Pinpoint the cell where the given text exists, returning its [X, Y] midpoint coordinate. 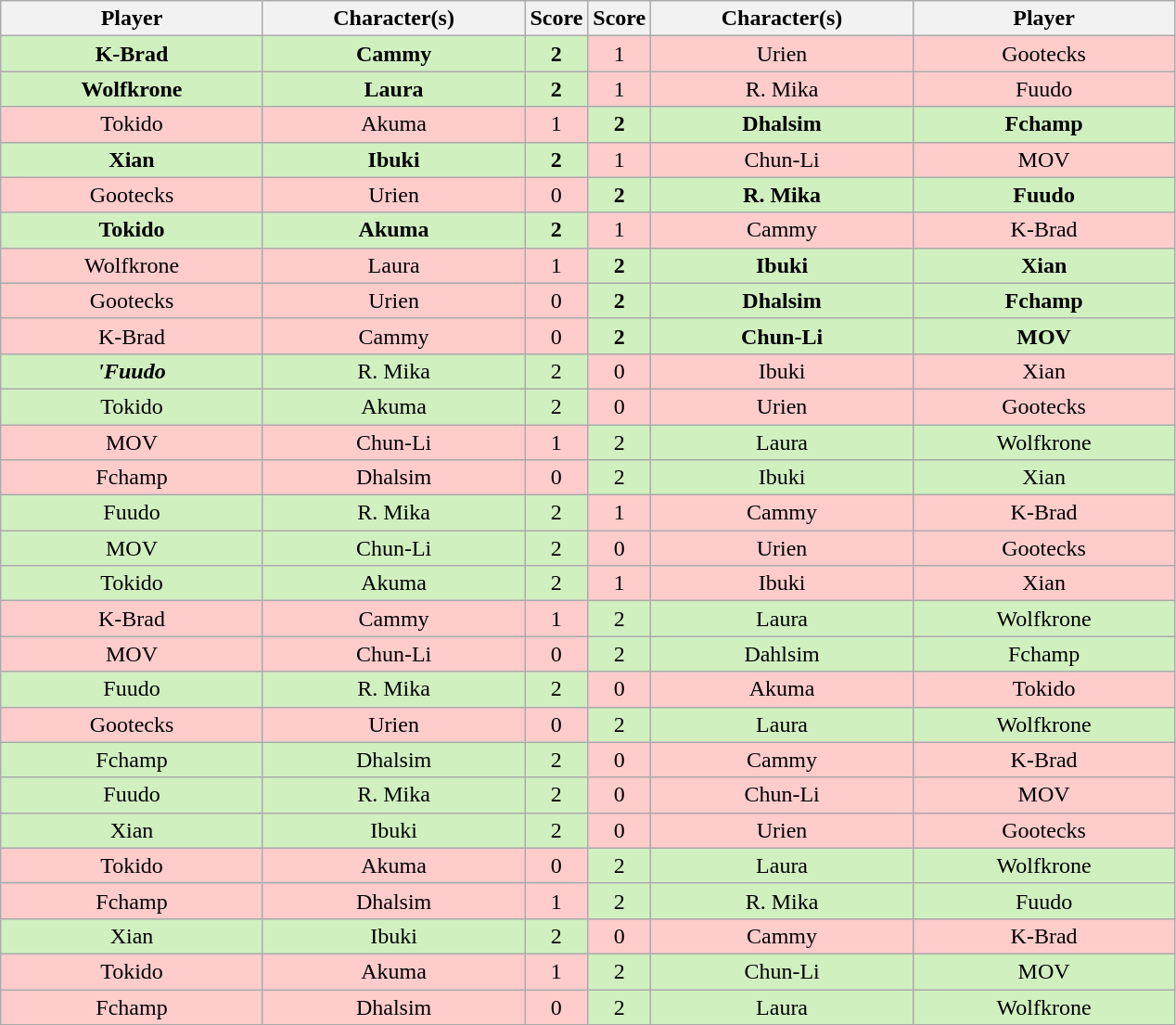
'Fuudo [132, 371]
Dahlsim [783, 654]
